Capture the cell that displays the provided text and extract its (x, y) central coordinate. 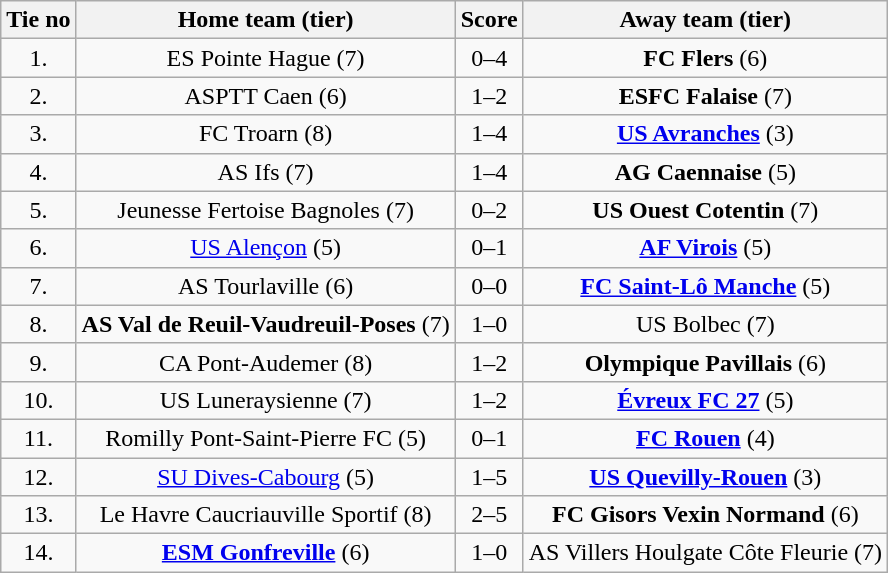
US Bolbec (7) (705, 324)
AG Caennaise (5) (705, 172)
9. (38, 362)
ESFC Falaise (7) (705, 96)
US Alençon (5) (266, 248)
Away team (tier) (705, 20)
ESM Gonfreville (6) (266, 553)
AS Villers Houlgate Côte Fleurie (7) (705, 553)
Romilly Pont-Saint-Pierre FC (5) (266, 438)
13. (38, 515)
Score (489, 20)
0–0 (489, 286)
FC Troarn (8) (266, 134)
ES Pointe Hague (7) (266, 58)
CA Pont-Audemer (8) (266, 362)
Jeunesse Fertoise Bagnoles (7) (266, 210)
Home team (tier) (266, 20)
1–5 (489, 477)
12. (38, 477)
US Quevilly-Rouen (3) (705, 477)
FC Gisors Vexin Normand (6) (705, 515)
AS Val de Reuil-Vaudreuil-Poses (7) (266, 324)
10. (38, 400)
US Ouest Cotentin (7) (705, 210)
Évreux FC 27 (5) (705, 400)
FC Flers (6) (705, 58)
SU Dives-Cabourg (5) (266, 477)
AS Ifs (7) (266, 172)
6. (38, 248)
FC Rouen (4) (705, 438)
11. (38, 438)
Olympique Pavillais (6) (705, 362)
4. (38, 172)
US Avranches (3) (705, 134)
US Luneraysienne (7) (266, 400)
3. (38, 134)
5. (38, 210)
0–4 (489, 58)
7. (38, 286)
0–2 (489, 210)
8. (38, 324)
2. (38, 96)
Tie no (38, 20)
ASPTT Caen (6) (266, 96)
14. (38, 553)
AF Virois (5) (705, 248)
2–5 (489, 515)
Le Havre Caucriauville Sportif (8) (266, 515)
AS Tourlaville (6) (266, 286)
FC Saint-Lô Manche (5) (705, 286)
1. (38, 58)
